Identify which cell holds the provided text, then report its [X, Y] central coordinate. 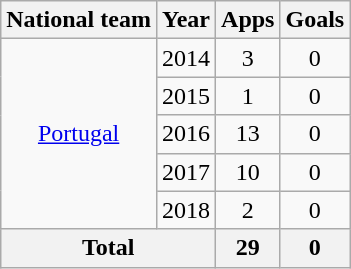
2 [248, 210]
1 [248, 96]
Total [108, 248]
National team [79, 20]
Year [186, 20]
2014 [186, 58]
2016 [186, 134]
Portugal [79, 134]
29 [248, 248]
Apps [248, 20]
10 [248, 172]
2015 [186, 96]
Goals [315, 20]
3 [248, 58]
13 [248, 134]
2017 [186, 172]
2018 [186, 210]
